Scan for the cell matching the given text and deliver its [x, y] coordinate at center. 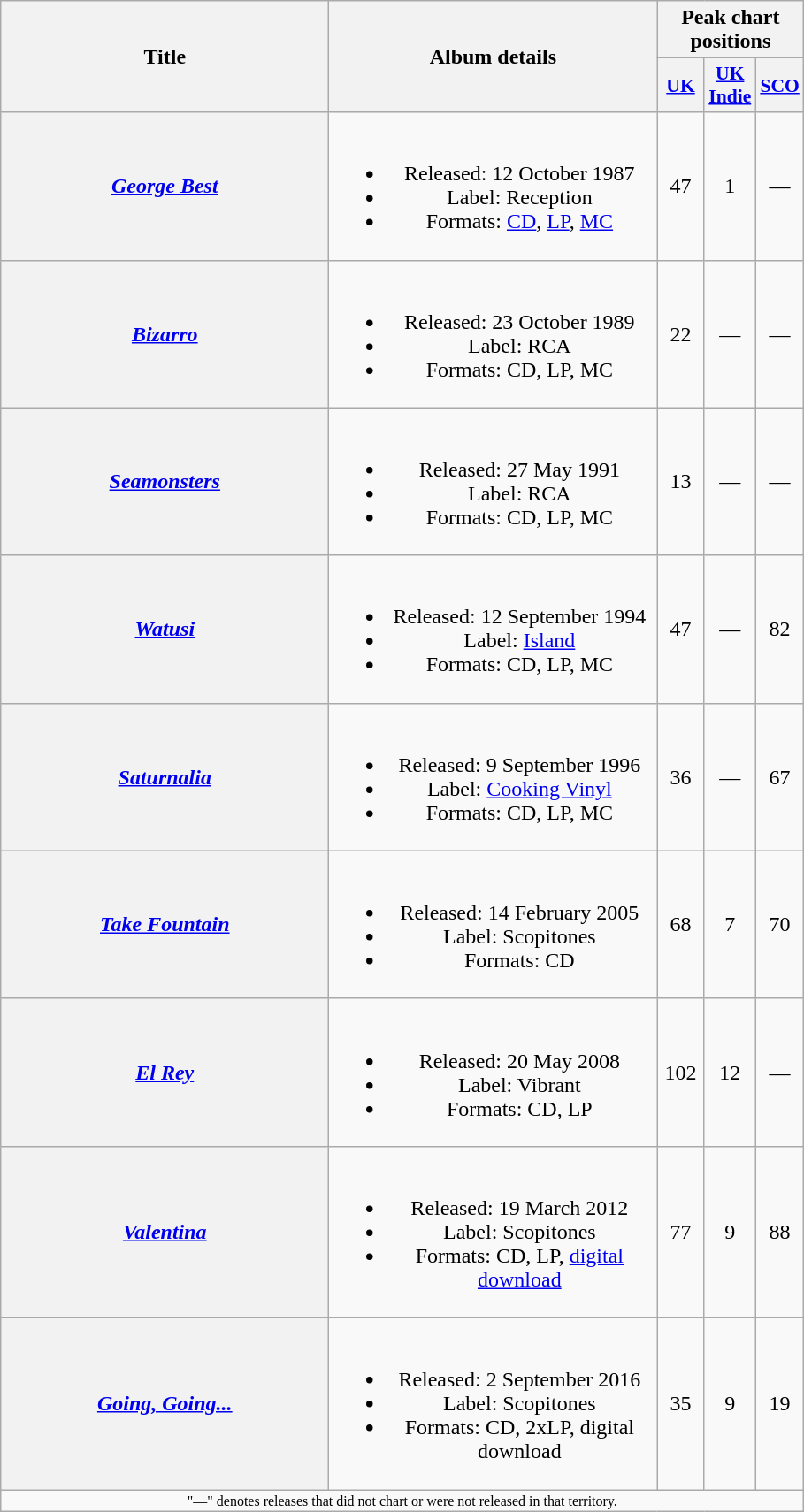
Going, Going... [165, 1403]
Title [165, 57]
12 [730, 1072]
UK [681, 85]
35 [681, 1403]
19 [780, 1403]
70 [780, 925]
13 [681, 481]
Released: 23 October 1989Label: RCAFormats: CD, LP, MC [494, 334]
Peak chart positions [731, 30]
7 [730, 925]
1 [730, 186]
Released: 20 May 2008Label: VibrantFormats: CD, LP [494, 1072]
Released: 14 February 2005Label: ScopitonesFormats: CD [494, 925]
Released: 19 March 2012Label: ScopitonesFormats: CD, LP, digital download [494, 1232]
Released: 2 September 2016Label: ScopitonesFormats: CD, 2xLP, digital download [494, 1403]
Released: 27 May 1991Label: RCAFormats: CD, LP, MC [494, 481]
Seamonsters [165, 481]
Saturnalia [165, 776]
UK Indie [730, 85]
Watusi [165, 630]
George Best [165, 186]
Album details [494, 57]
Valentina [165, 1232]
"—" denotes releases that did not chart or were not released in that territory. [402, 1500]
102 [681, 1072]
Bizarro [165, 334]
SCO [780, 85]
El Rey [165, 1072]
Released: 9 September 1996Label: Cooking VinylFormats: CD, LP, MC [494, 776]
Take Fountain [165, 925]
77 [681, 1232]
88 [780, 1232]
68 [681, 925]
82 [780, 630]
67 [780, 776]
Released: 12 October 1987Label: ReceptionFormats: CD, LP, MC [494, 186]
Released: 12 September 1994Label: IslandFormats: CD, LP, MC [494, 630]
36 [681, 776]
22 [681, 334]
